Output the [X, Y] coordinate of the center of the cell containing the given text.  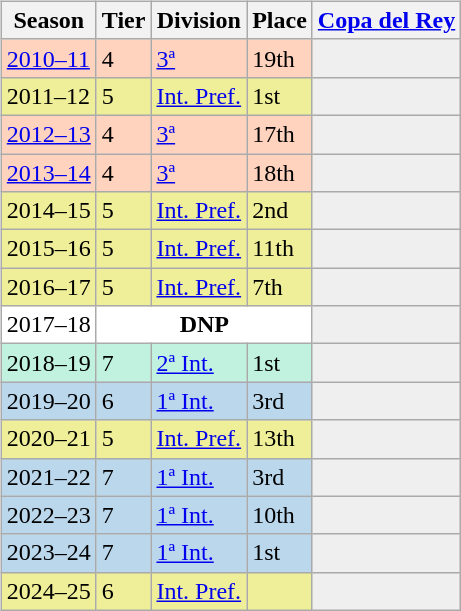
2012–13 [48, 134]
2022–23 [48, 515]
2017–18 [48, 325]
2014–15 [48, 211]
2018–19 [48, 363]
2ª Int. [199, 363]
Division [199, 20]
2015–16 [48, 249]
2019–20 [48, 401]
Copa del Rey [386, 20]
13th [280, 439]
18th [280, 173]
DNP [204, 325]
19th [280, 58]
2023–24 [48, 553]
7th [280, 287]
Season [48, 20]
17th [280, 134]
2024–25 [48, 591]
2nd [280, 211]
2016–17 [48, 287]
Place [280, 20]
2010–11 [48, 58]
2020–21 [48, 439]
2013–14 [48, 173]
2021–22 [48, 477]
10th [280, 515]
11th [280, 249]
Tier [124, 20]
2011–12 [48, 96]
